Provide the (X, Y) coordinate of the cell's center where the given text is located.  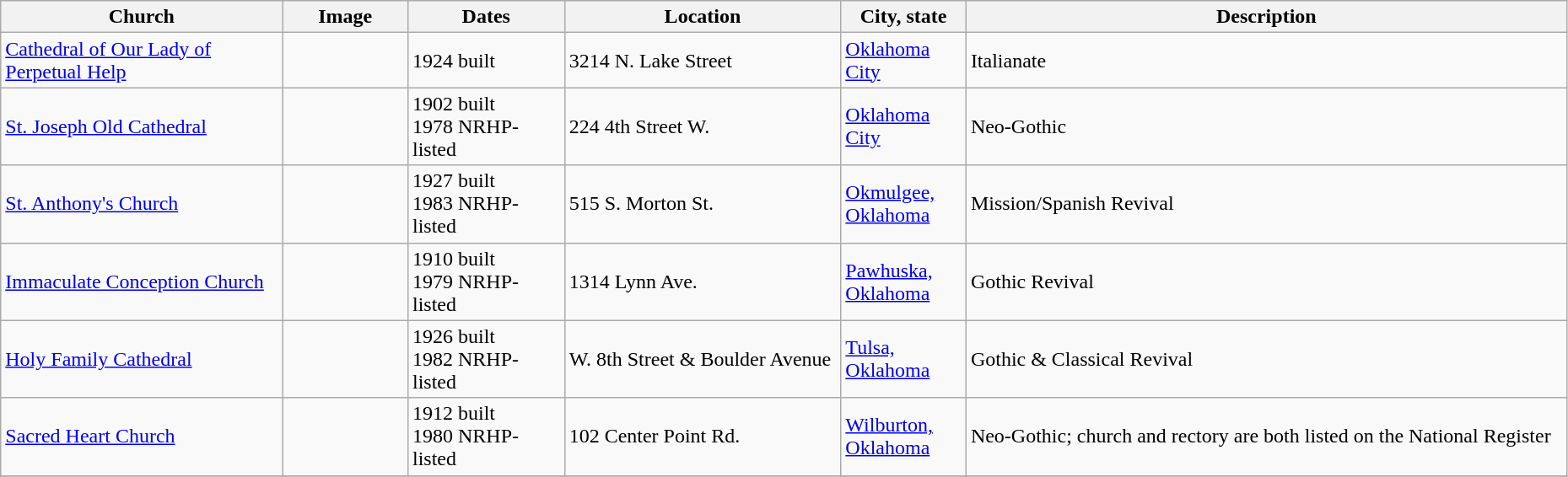
Immaculate Conception Church (142, 281)
1910 built1979 NRHP-listed (486, 281)
1926 built1982 NRHP-listed (486, 359)
3214 N. Lake Street (703, 61)
Gothic & Classical Revival (1266, 359)
515 S. Morton St. (703, 204)
Image (346, 17)
Mission/Spanish Revival (1266, 204)
Neo-Gothic; church and rectory are both listed on the National Register (1266, 437)
Holy Family Cathedral (142, 359)
1912 built1980 NRHP-listed (486, 437)
1902 built1978 NRHP-listed (486, 126)
224 4th Street W. (703, 126)
Church (142, 17)
102 Center Point Rd. (703, 437)
Tulsa, Oklahoma (904, 359)
Okmulgee, Oklahoma (904, 204)
City, state (904, 17)
1314 Lynn Ave. (703, 281)
W. 8th Street & Boulder Avenue (703, 359)
Wilburton, Oklahoma (904, 437)
1924 built (486, 61)
Gothic Revival (1266, 281)
1927 built1983 NRHP-listed (486, 204)
Sacred Heart Church (142, 437)
St. Anthony's Church (142, 204)
Italianate (1266, 61)
Description (1266, 17)
Location (703, 17)
St. Joseph Old Cathedral (142, 126)
Pawhuska, Oklahoma (904, 281)
Neo-Gothic (1266, 126)
Dates (486, 17)
Cathedral of Our Lady of Perpetual Help (142, 61)
